Capture the cell that displays the provided text and extract its (x, y) central coordinate. 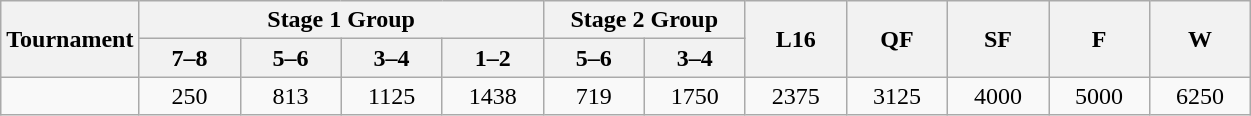
L16 (796, 39)
Tournament (70, 39)
7–8 (190, 58)
1125 (392, 96)
QF (896, 39)
250 (190, 96)
SF (998, 39)
Stage 1 Group (341, 20)
5000 (1100, 96)
1750 (694, 96)
1438 (492, 96)
Stage 2 Group (644, 20)
6250 (1200, 96)
1–2 (492, 58)
3125 (896, 96)
4000 (998, 96)
W (1200, 39)
2375 (796, 96)
F (1100, 39)
719 (594, 96)
813 (290, 96)
